Pinpoint the cell where the given text exists, returning its (x, y) midpoint coordinate. 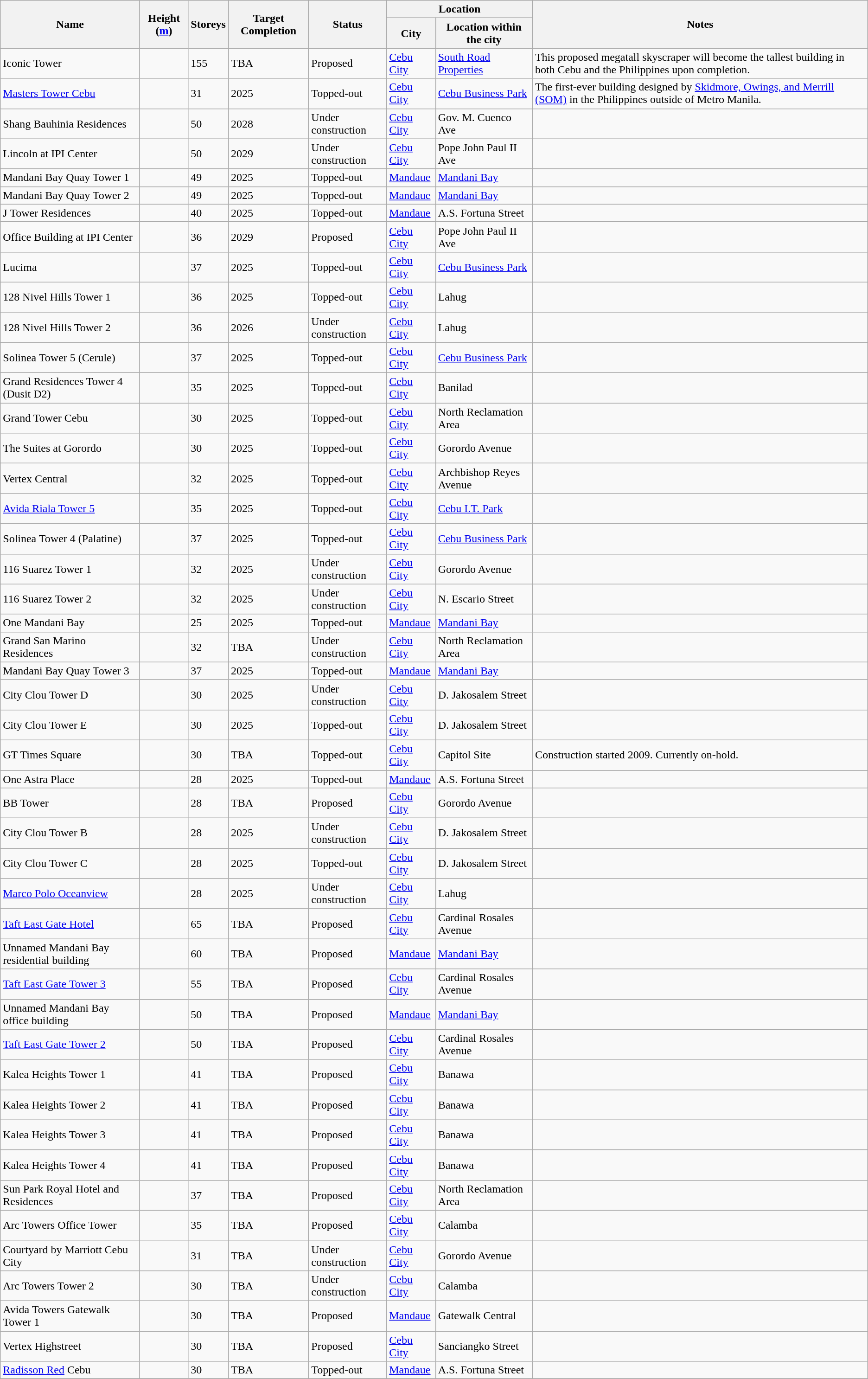
2026 (268, 327)
Masters Tower Cebu (70, 94)
Taft East Gate Tower 3 (70, 984)
Lucima (70, 267)
116 Suarez Tower 2 (70, 599)
Name (70, 24)
Sun Park Royal Hotel and Residences (70, 1195)
BB Tower (70, 803)
N. Escario Street (484, 599)
25 (209, 623)
Height (m) (164, 24)
GT Times Square (70, 755)
Office Building at IPI Center (70, 237)
Solinea Tower 5 (Cerule) (70, 358)
Gatewalk Central (484, 1316)
Mandani Bay Quay Tower 3 (70, 671)
Cebu I.T. Park (484, 508)
Iconic Tower (70, 63)
Storeys (209, 24)
Construction started 2009. Currently on-hold. (700, 755)
Marco Polo Oceanview (70, 893)
Notes (700, 24)
Unnamed Mandani Bay residential building (70, 954)
City Clou Tower B (70, 833)
One Astra Place (70, 779)
Avida Riala Tower 5 (70, 508)
Location within the city (484, 33)
Arc Towers Office Tower (70, 1225)
Vertex Central (70, 479)
Archbishop Reyes Avenue (484, 479)
Sanciangko Street (484, 1346)
Grand Tower Cebu (70, 418)
Capitol Site (484, 755)
Kalea Heights Tower 1 (70, 1074)
Solinea Tower 4 (Palatine) (70, 539)
Banilad (484, 388)
65 (209, 924)
This proposed megatall skyscraper will become the tallest building in both Cebu and the Philippines upon completion. (700, 63)
Vertex Highstreet (70, 1346)
60 (209, 954)
Taft East Gate Hotel (70, 924)
155 (209, 63)
40 (209, 213)
J Tower Residences (70, 213)
Taft East Gate Tower 2 (70, 1045)
South Road Properties (484, 63)
Arc Towers Tower 2 (70, 1286)
Status (348, 24)
City Clou Tower D (70, 695)
Location (460, 9)
Mandani Bay Quay Tower 2 (70, 195)
Avida Towers Gatewalk Tower 1 (70, 1316)
116 Suarez Tower 1 (70, 569)
Grand Residences Tower 4 (Dusit D2) (70, 388)
Shang Bauhinia Residences (70, 123)
City Clou Tower E (70, 725)
Radisson Red Cebu (70, 1370)
Kalea Heights Tower 4 (70, 1165)
City (411, 33)
Kalea Heights Tower 2 (70, 1105)
Target Completion (268, 24)
Grand San Marino Residences (70, 647)
128 Nivel Hills Tower 1 (70, 297)
Courtyard by Marriott Cebu City (70, 1255)
128 Nivel Hills Tower 2 (70, 327)
55 (209, 984)
Kalea Heights Tower 3 (70, 1135)
One Mandani Bay (70, 623)
Lincoln at IPI Center (70, 154)
Gov. M. Cuenco Ave (484, 123)
The first-ever building designed by Skidmore, Owings, and Merrill (SOM) in the Philippines outside of Metro Manila. (700, 94)
City Clou Tower C (70, 864)
Unnamed Mandani Bay office building (70, 1014)
The Suites at Gorordo (70, 448)
2028 (268, 123)
Mandani Bay Quay Tower 1 (70, 178)
